Return [X, Y] of the center of cell containing provided text 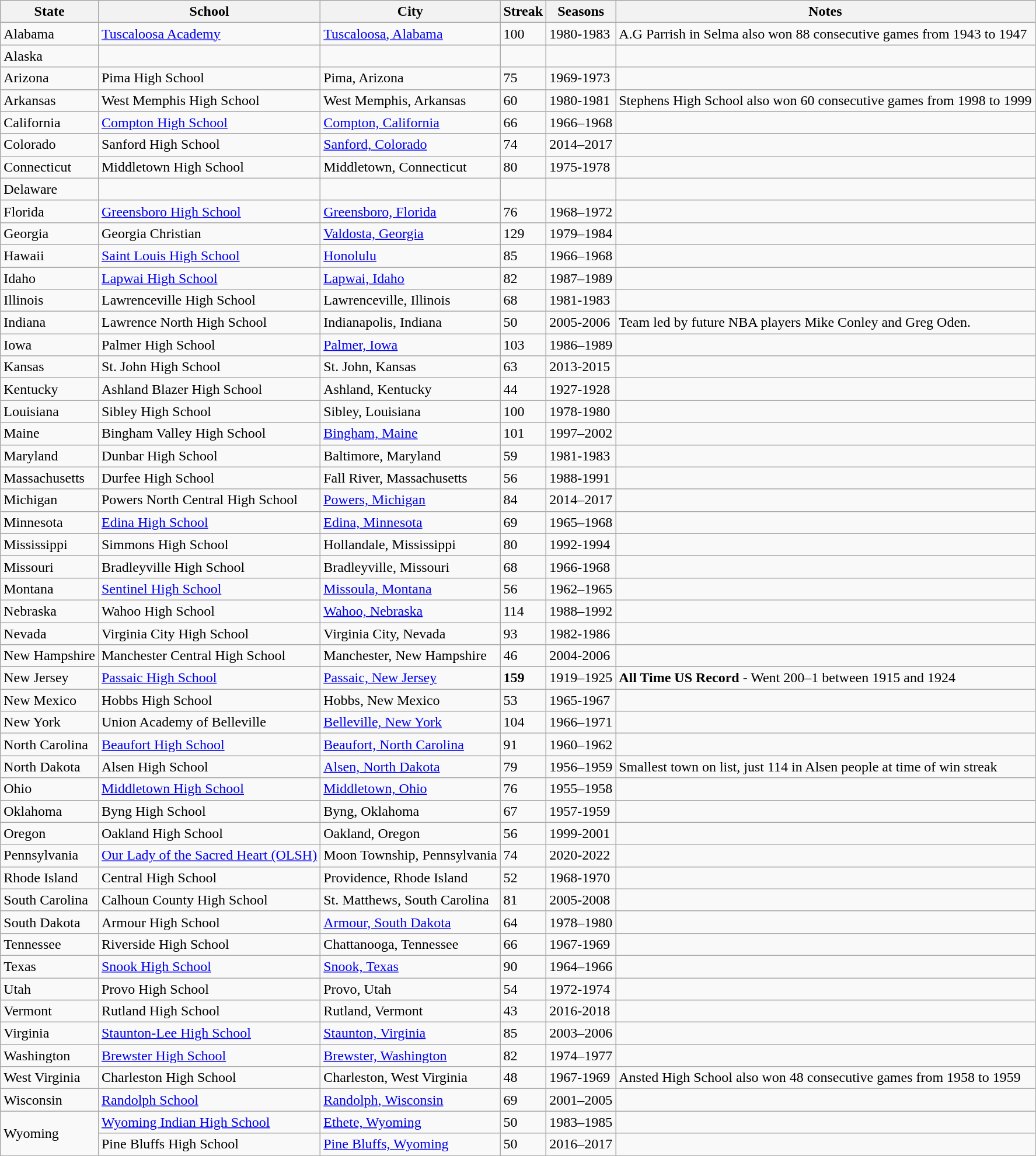
Alaska [50, 56]
Ohio [50, 789]
Middletown, Ohio [410, 789]
West Memphis High School [209, 100]
Brewster High School [209, 1056]
Hobbs High School [209, 700]
Lapwai, Idaho [410, 278]
Sentinel High School [209, 589]
Wahoo High School [209, 611]
Florida [50, 211]
2003–2006 [581, 1033]
Staunton-Lee High School [209, 1033]
Smallest town on list, just 114 in Alsen people at time of win streak [825, 767]
Passaic, New Jersey [410, 678]
Sanford, Colorado [410, 145]
Lawrenceville, Illinois [410, 301]
Wahoo, Nebraska [410, 611]
Hawaii [50, 256]
Palmer, Iowa [410, 345]
Alabama [50, 34]
Tennessee [50, 944]
Idaho [50, 278]
2005-2008 [581, 900]
West Virginia [50, 1078]
St. John, Kansas [410, 367]
129 [523, 233]
Byng, Oklahoma [410, 811]
Kansas [50, 367]
Sibley High School [209, 411]
Maine [50, 434]
1965–1968 [581, 522]
Wyoming [50, 1133]
Belleville, New York [410, 722]
Lapwai High School [209, 278]
2016–2017 [581, 1144]
Beaufort High School [209, 745]
54 [523, 989]
1983–1985 [581, 1122]
48 [523, 1078]
Greensboro High School [209, 211]
1927-1928 [581, 389]
1962–1965 [581, 589]
Dunbar High School [209, 456]
Pima, Arizona [410, 78]
1987–1989 [581, 278]
Randolph School [209, 1100]
Snook, Texas [410, 966]
104 [523, 722]
Simmons High School [209, 544]
Notes [825, 12]
1997–2002 [581, 434]
1982-1986 [581, 633]
114 [523, 611]
1969-1973 [581, 78]
West Memphis, Arkansas [410, 100]
Sanford High School [209, 145]
64 [523, 922]
Louisiana [50, 411]
Alsen, North Dakota [410, 767]
1978-1980 [581, 411]
Pennsylvania [50, 855]
Calhoun County High School [209, 900]
New Jersey [50, 678]
Rutland High School [209, 1011]
Snook High School [209, 966]
Mississippi [50, 544]
75 [523, 78]
84 [523, 500]
Virginia City, Nevada [410, 633]
St. Matthews, South Carolina [410, 900]
Streak [523, 12]
1986–1989 [581, 345]
Compton, California [410, 123]
Ethete, Wyoming [410, 1122]
New Hampshire [50, 656]
Sibley, Louisiana [410, 411]
Virginia [50, 1033]
Minnesota [50, 522]
Oklahoma [50, 811]
53 [523, 700]
2001–2005 [581, 1100]
Bradleyville, Missouri [410, 567]
1988–1992 [581, 611]
Brewster, Washington [410, 1056]
Alsen High School [209, 767]
Lawrence North High School [209, 323]
North Carolina [50, 745]
Rhode Island [50, 878]
Wisconsin [50, 1100]
Hollandale, Mississippi [410, 544]
1966-1968 [581, 567]
90 [523, 966]
State [50, 12]
Armour, South Dakota [410, 922]
Our Lady of the Sacred Heart (OLSH) [209, 855]
60 [523, 100]
A.G Parrish in Selma also won 88 consecutive games from 1943 to 1947 [825, 34]
Pine Bluffs, Wyoming [410, 1144]
Bingham Valley High School [209, 434]
Edina, Minnesota [410, 522]
Edina High School [209, 522]
1965-1967 [581, 700]
Byng High School [209, 811]
101 [523, 434]
California [50, 123]
2005-2006 [581, 323]
2016-2018 [581, 1011]
Randolph, Wisconsin [410, 1100]
Illinois [50, 301]
1974–1977 [581, 1056]
1955–1958 [581, 789]
Riverside High School [209, 944]
Seasons [581, 12]
Oakland High School [209, 833]
Maryland [50, 456]
Durfee High School [209, 478]
Arizona [50, 78]
Missouri [50, 567]
1960–1962 [581, 745]
93 [523, 633]
1972-1974 [581, 989]
1999-2001 [581, 833]
Kentucky [50, 389]
2013-2015 [581, 367]
1966–1971 [581, 722]
52 [523, 878]
Moon Township, Pennsylvania [410, 855]
1980-1981 [581, 100]
Compton High School [209, 123]
City [410, 12]
2020-2022 [581, 855]
New Mexico [50, 700]
Missoula, Montana [410, 589]
Provo High School [209, 989]
Arkansas [50, 100]
Massachusetts [50, 478]
Honolulu [410, 256]
1968–1972 [581, 211]
81 [523, 900]
Hobbs, New Mexico [410, 700]
Manchester, New Hampshire [410, 656]
New York [50, 722]
Michigan [50, 500]
Manchester Central High School [209, 656]
Powers North Central High School [209, 500]
Chattanooga, Tennessee [410, 944]
67 [523, 811]
Valdosta, Georgia [410, 233]
Rutland, Vermont [410, 1011]
Bingham, Maine [410, 434]
Ashland Blazer High School [209, 389]
1978–1980 [581, 922]
Georgia [50, 233]
91 [523, 745]
Indianapolis, Indiana [410, 323]
1919–1925 [581, 678]
South Dakota [50, 922]
Indiana [50, 323]
School [209, 12]
Wyoming Indian High School [209, 1122]
Washington [50, 1056]
1964–1966 [581, 966]
Oregon [50, 833]
Nevada [50, 633]
1957-1959 [581, 811]
Georgia Christian [209, 233]
Vermont [50, 1011]
Delaware [50, 189]
Montana [50, 589]
59 [523, 456]
Stephens High School also won 60 consecutive games from 1998 to 1999 [825, 100]
1968-1970 [581, 878]
Charleston High School [209, 1078]
44 [523, 389]
Iowa [50, 345]
North Dakota [50, 767]
1956–1959 [581, 767]
All Time US Record - Went 200–1 between 1915 and 1924 [825, 678]
Middletown, Connecticut [410, 167]
Oakland, Oregon [410, 833]
Tuscaloosa, Alabama [410, 34]
South Carolina [50, 900]
Colorado [50, 145]
Connecticut [50, 167]
Passaic High School [209, 678]
Armour High School [209, 922]
Lawrenceville High School [209, 301]
Fall River, Massachusetts [410, 478]
Pine Bluffs High School [209, 1144]
Providence, Rhode Island [410, 878]
Team led by future NBA players Mike Conley and Greg Oden. [825, 323]
Palmer High School [209, 345]
Beaufort, North Carolina [410, 745]
Saint Louis High School [209, 256]
Bradleyville High School [209, 567]
St. John High School [209, 367]
Powers, Michigan [410, 500]
1975-1978 [581, 167]
Virginia City High School [209, 633]
46 [523, 656]
2004-2006 [581, 656]
103 [523, 345]
Baltimore, Maryland [410, 456]
1992-1994 [581, 544]
1979–1984 [581, 233]
Ansted High School also won 48 consecutive games from 1958 to 1959 [825, 1078]
Provo, Utah [410, 989]
Nebraska [50, 611]
63 [523, 367]
Union Academy of Belleville [209, 722]
Pima High School [209, 78]
43 [523, 1011]
1980-1983 [581, 34]
Texas [50, 966]
79 [523, 767]
Central High School [209, 878]
1988-1991 [581, 478]
Greensboro, Florida [410, 211]
Staunton, Virginia [410, 1033]
Ashland, Kentucky [410, 389]
159 [523, 678]
Charleston, West Virginia [410, 1078]
Tuscaloosa Academy [209, 34]
Utah [50, 989]
